Extract the (x, y) coordinate from the center of the cell holding the provided text.  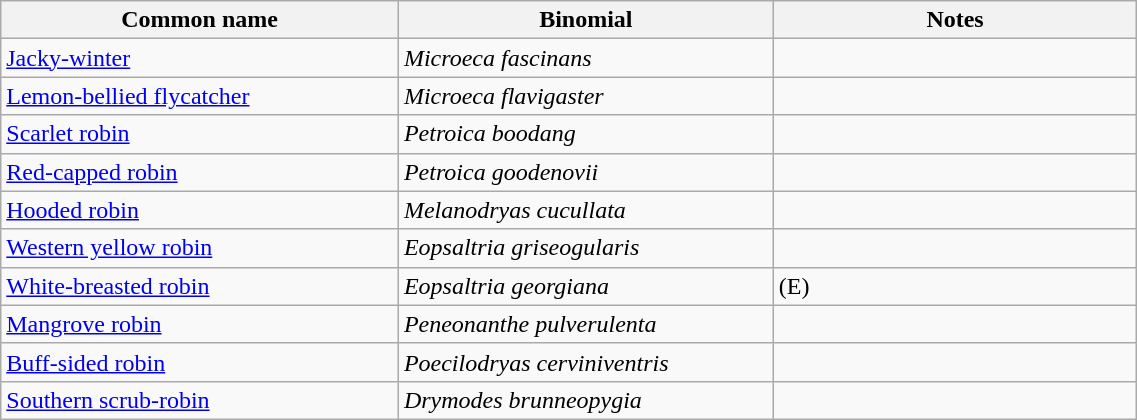
Western yellow robin (200, 248)
Common name (200, 20)
Microeca flavigaster (586, 96)
(E) (955, 286)
Notes (955, 20)
Petroica goodenovii (586, 172)
Buff-sided robin (200, 362)
Hooded robin (200, 210)
Red-capped robin (200, 172)
Lemon-bellied flycatcher (200, 96)
Binomial (586, 20)
Poecilodryas cerviniventris (586, 362)
White-breasted robin (200, 286)
Eopsaltria griseogularis (586, 248)
Scarlet robin (200, 134)
Southern scrub-robin (200, 400)
Peneonanthe pulverulenta (586, 324)
Eopsaltria georgiana (586, 286)
Jacky-winter (200, 58)
Melanodryas cucullata (586, 210)
Petroica boodang (586, 134)
Microeca fascinans (586, 58)
Drymodes brunneopygia (586, 400)
Mangrove robin (200, 324)
